Detect which cell encompasses the target text, then output its (x, y) center coordinate. 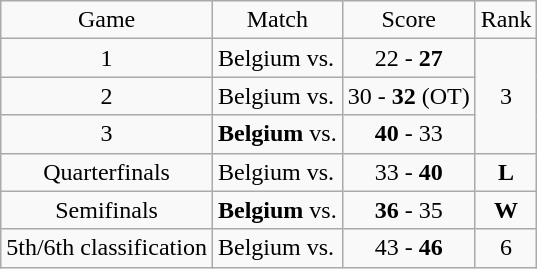
40 - 33 (408, 134)
W (506, 210)
Game (107, 20)
Rank (506, 20)
Semifinals (107, 210)
2 (107, 96)
Score (408, 20)
Match (277, 20)
5th/6th classification (107, 248)
36 - 35 (408, 210)
22 - 27 (408, 58)
30 - 32 (OT) (408, 96)
6 (506, 248)
33 - 40 (408, 172)
1 (107, 58)
Quarterfinals (107, 172)
L (506, 172)
43 - 46 (408, 248)
